Identify which cell holds the provided text, then report its (X, Y) central coordinate. 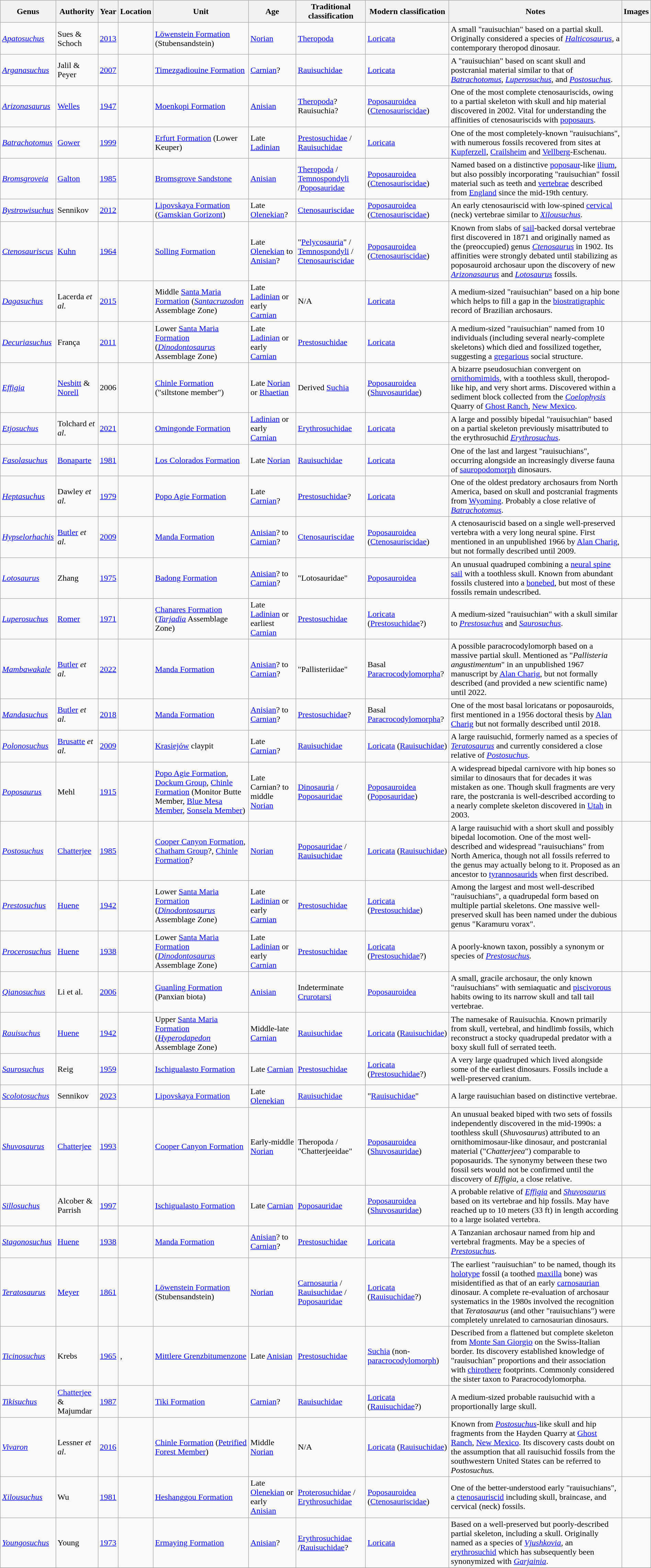
Dawley et al. (77, 496)
Omingonde Formation (201, 428)
Solling Formation (201, 251)
Decuriasuchus (28, 342)
Dinosauria / Poposauridae (331, 791)
Timezgadiouine Formation (201, 70)
Erythrosuchidae (331, 428)
Kuhn (77, 251)
Xilousuchus (28, 1497)
Arizonasaurus (28, 106)
Late Olenekian or early Anisian (272, 1497)
1915 (108, 791)
Meyer (77, 1292)
Chanares Formation (Tarjadia Assemblage Zone) (201, 619)
Heptasuchus (28, 496)
Lipovskaya Formation (201, 1096)
Gower (77, 142)
1959 (108, 1069)
Early-middle Norian (272, 1146)
A Tanzanian archosaur named from hip and vertebral fragments. May be a species of Prestosuchus. (536, 1242)
Ctenosauriscus (28, 251)
Nesbitt & Norell (77, 387)
Apatosuchus (28, 38)
2022 (108, 669)
2023 (108, 1096)
Year (108, 12)
Theropoda / "Chatterjeeidae" (331, 1146)
2021 (108, 428)
Images (636, 12)
Lipovskaya Formation (Gamskian Gorizont) (201, 210)
Lessner et al. (77, 1447)
1973 (108, 1543)
Carnosauria / Rauisuchidae / Poposauridae (331, 1292)
Poposauridae (331, 1206)
Zhang (77, 578)
Scolotosuchus (28, 1096)
1971 (108, 619)
Late Olenekian? (272, 210)
A medium-sized "rauisuchian" based on a hip bone which helps to fill a gap in the biostratigraphic record of Brazilian archosaurs. (536, 301)
One of the better-understood early "rauisuchians", a ctenosauriscid including skull, braincase, and cervical (neck) fossils. (536, 1497)
1987 (108, 1402)
Qianosuchus (28, 992)
Proterosuchidae / Erythrosuchidae (331, 1497)
Bromsgroveia (28, 178)
2015 (108, 301)
Arganasuchus (28, 70)
Anisian? (272, 1543)
Mandasuchus (28, 715)
2018 (108, 715)
Poposaurus (28, 791)
Guanling Formation (Panxian biota) (201, 992)
1999 (108, 142)
1979 (108, 496)
Genus (28, 12)
Bonaparte (77, 460)
Popo Agie Formation, Dockum Group, Chinle Formation (Monitor Butte Member, Blue Mesa Member, Sonsela Member) (201, 791)
Unit (201, 12)
Vivaron (28, 1447)
Indeterminate Crurotarsi (331, 992)
1993 (108, 1146)
An early ctenosauriscid with low-spined cervical (neck) vertebrae similar to Xilousuchus. (536, 210)
França (77, 342)
Rauisuchus (28, 1033)
Late Norian or Rhaetian (272, 387)
"Pallisteriidae" (331, 669)
Middle-late Carnian (272, 1033)
Tikisuchus (28, 1402)
Age (272, 12)
Theropoda (331, 38)
Late Olenekian to Anisian? (272, 251)
Popo Agie Formation (201, 496)
"Lotosauridae" (331, 578)
Poposauroidea (Poposauridae) (407, 791)
1964 (108, 251)
Late Anisian (272, 1356)
Location (136, 12)
One of the last and largest "rauisuchians", occurring alongside an increasingly diverse fauna of sauropodomorph dinosaurs. (536, 460)
One of the most completely-known "rauisuchians", with numerous fossils recovered from sites at Kupferzell, Crailsheim and Vellberg-Eschenau. (536, 142)
, (136, 1356)
Youngosuchus (28, 1543)
Ticinosuchus (28, 1356)
Romer (77, 619)
Theropoda / Temnospondyli /Poposauridae (331, 178)
Bystrowisuchus (28, 210)
One of the most basal loricatans or poposauroids, first mentioned in a 1956 doctoral thesis by Alan Charig but not formally described until 2018. (536, 715)
A medium-sized "rauisuchian" with a skull similar to Prestosuchus and Saurosuchus. (536, 619)
Bromsgrove Sandstone (201, 178)
Teratosaurus (28, 1292)
Theropoda? Rauisuchia? (331, 106)
Tiki Formation (201, 1402)
Alcober & Parrish (77, 1206)
A large and possibly bipedal "rauisuchian" based on a partial skeleton previously misattributed to the erythrosuchid Erythrosuchus. (536, 428)
Stagonosuchus (28, 1242)
Los Colorados Formation (201, 460)
Krasiejów claypit (201, 746)
1997 (108, 1206)
A small "rauisuchian" based on a partial skull. Originally considered a species of Halticosaurus, a contemporary theropod dinosaur. (536, 38)
Chinle Formation ("siltstone member") (201, 387)
Cooper Canyon Formation, Chatham Group?, Chinle Formation? (201, 851)
A medium-sized probable rauisuchid with a proportionally large skull. (536, 1402)
1965 (108, 1356)
Young (77, 1543)
Procerosuchus (28, 951)
Middle Santa Maria Formation (Santacruzodon Assemblage Zone) (201, 301)
Derived Suchia (331, 387)
1861 (108, 1292)
Traditional classification (331, 12)
Heshanggou Formation (201, 1497)
Brusatte et al. (77, 746)
A large rauisuchid, formerly named as a species of Teratosaurus and currently considered a close relative of Postosuchus. (536, 746)
Prestosuchus (28, 906)
2011 (108, 342)
2013 (108, 38)
Chinle Formation (Petrified Forest Member) (201, 1447)
1947 (108, 106)
Effigia (28, 387)
Chatterjee & Majumdar (77, 1402)
Tolchard et al. (77, 428)
Erfurt Formation (Lower Keuper) (201, 142)
2007 (108, 70)
"Rauisuchidae" (407, 1096)
Jalil & Peyer (77, 70)
Middle Norian (272, 1447)
Late Olenekian (272, 1096)
Dagasuchus (28, 301)
Late Ladinian or earliest Carnian (272, 619)
Late Carnian? to middle Norian (272, 791)
Galton (77, 178)
A small, gracile archosaur, the only known "rauisuchians" with semiaquatic and piscivorous habits owing to its narrow skull and tall tail vertebrae. (536, 992)
Shuvosaurus (28, 1146)
A poorly-known taxon, possibly a synonym or species of Prestosuchus. (536, 951)
Wu (77, 1497)
Prestosuchidae / Rauisuchidae (331, 142)
Postosuchus (28, 851)
A "rauisuchian" based on scant skull and postcranial material similar to that of Batrachotomus, Luperosuchus, and Postosuchus. (536, 70)
Erythrosuchidae /Rauisuchidae? (331, 1543)
Upper Santa Maria Formation (Hyperodapedon Assemblage Zone) (201, 1033)
Batrachotomus (28, 142)
Poposauridae / Rauisuchidae (331, 851)
2016 (108, 1447)
Authority (77, 12)
Ladinian or early Carnian (272, 428)
Mambawakale (28, 669)
"Pelycosauria" / Temnospondyli / Ctenosauriscidae (331, 251)
Suchia (non-paracrocodylomorph) (407, 1356)
Luperosuchus (28, 619)
Modern classification (407, 12)
Fasolasuchus (28, 460)
Moenkopi Formation (201, 106)
A very large quadruped which lived alongside some of the earliest dinosaurs. Fossils include a well-preserved cranium. (536, 1069)
1975 (108, 578)
Reig (77, 1069)
Welles (77, 106)
Mittlere Grenzbitumenzone (201, 1356)
Cooper Canyon Formation (201, 1146)
Sillosuchus (28, 1206)
A large rauisuchian based on distinctive vertebrae. (536, 1096)
2012 (108, 210)
Saurosuchus (28, 1069)
Badong Formation (201, 578)
Notes (536, 12)
Ermaying Formation (201, 1543)
Sues & Schoch (77, 38)
Late Ladinian (272, 142)
Mehl (77, 791)
Loricata(Prestosuchidae?) (407, 619)
Loricata (Prestosuchidae) (407, 906)
Krebs (77, 1356)
Lotosaurus (28, 578)
Lacerda et al. (77, 301)
Polonosuchus (28, 746)
Li et al. (77, 992)
Late Norian (272, 460)
Etjosuchus (28, 428)
Hypselorhachis (28, 537)
